Capture the cell that displays the provided text and extract its (x, y) central coordinate. 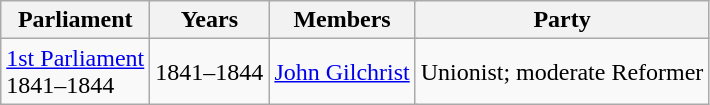
Members (342, 20)
Parliament (76, 20)
Years (210, 20)
Unionist; moderate Reformer (562, 72)
Party (562, 20)
1st Parliament1841–1844 (76, 72)
1841–1844 (210, 72)
John Gilchrist (342, 72)
